Return the [X, Y] coordinate for the center point of the cell that contains the specified text.  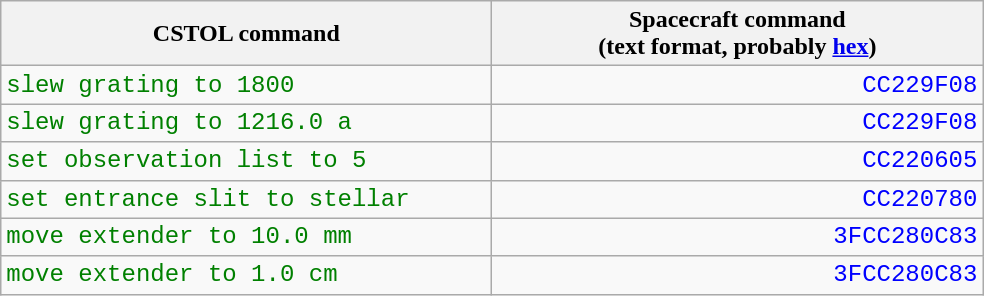
slew grating to 1216.0 a [246, 123]
CSTOL command [246, 34]
move extender to 10.0 mm [246, 237]
move extender to 1.0 cm [246, 275]
slew grating to 1800 [246, 85]
set entrance slit to stellar [246, 199]
CC220605 [738, 161]
Spacecraft command (text format, probably hex) [738, 34]
set observation list to 5 [246, 161]
CC220780 [738, 199]
